Detect which cell encompasses the target text, then output its [X, Y] center coordinate. 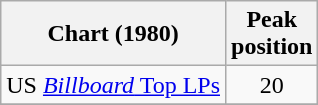
Peakposition [272, 34]
20 [272, 85]
US Billboard Top LPs [114, 85]
Chart (1980) [114, 34]
